For the text-containing cell, return its midpoint in [x, y] coordinate format. 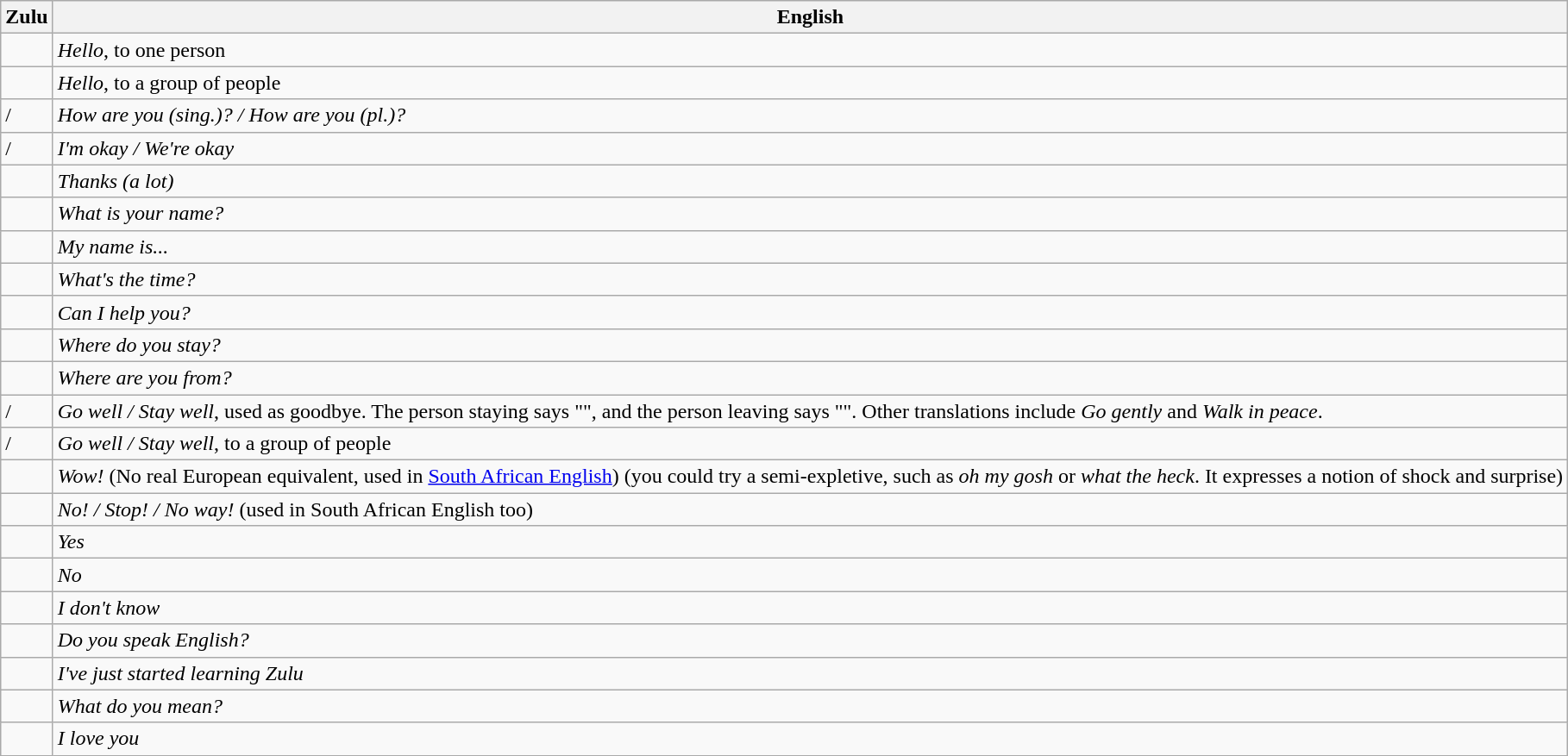
Thanks (a lot) [810, 181]
Yes [810, 542]
I love you [810, 739]
What's the time? [810, 279]
English [810, 17]
Hello, to a group of people [810, 83]
How are you (sing.)? / How are you (pl.)? [810, 116]
I don't know [810, 608]
I'm okay / We're okay [810, 148]
What do you mean? [810, 706]
Where are you from? [810, 378]
I've just started learning Zulu [810, 673]
Can I help you? [810, 312]
My name is... [810, 247]
No! / Stop! / No way! (used in South African English too) [810, 509]
Do you speak English? [810, 640]
Where do you stay? [810, 345]
What is your name? [810, 214]
No [810, 575]
Zulu [27, 17]
Go well / Stay well, to a group of people [810, 444]
Hello, to one person [810, 50]
